Determine the (x, y) coordinate at the center of the cell enclosing the given text.  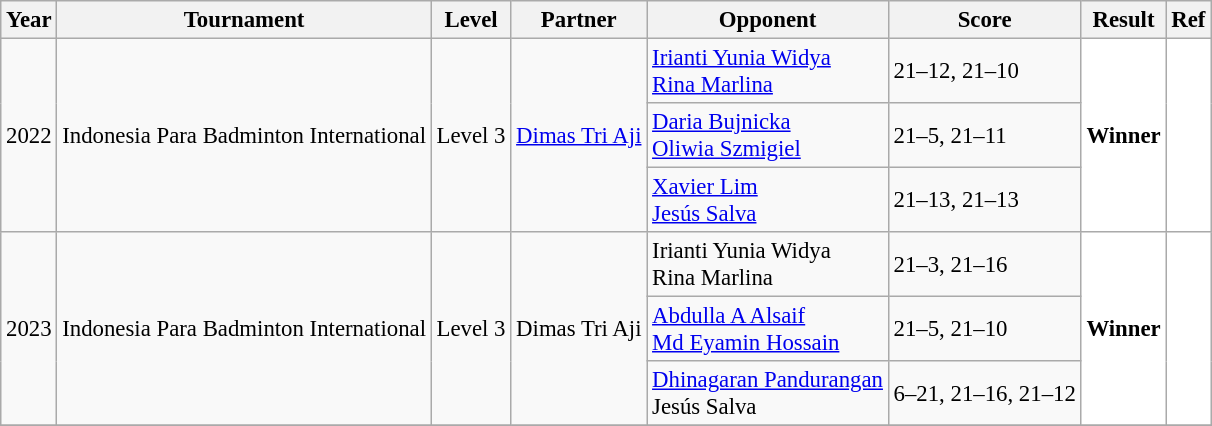
Tournament (244, 20)
21–13, 21–13 (984, 200)
Opponent (768, 20)
Ref (1188, 20)
Daria Bujnicka Oliwia Szmigiel (768, 136)
21–3, 21–16 (984, 264)
2022 (29, 136)
Abdulla A Alsaif Md Eyamin Hossain (768, 330)
Xavier Lim Jesús Salva (768, 200)
Partner (579, 20)
2023 (29, 329)
Level (471, 20)
Year (29, 20)
21–5, 21–11 (984, 136)
Result (1124, 20)
21–12, 21–10 (984, 72)
Score (984, 20)
21–5, 21–10 (984, 330)
